Pinpoint the cell where the given text exists, returning its [X, Y] midpoint coordinate. 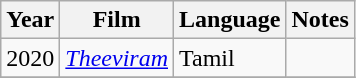
Film [117, 20]
Tamil [230, 58]
Theeviram [117, 58]
2020 [30, 58]
Notes [320, 20]
Language [230, 20]
Year [30, 20]
